Detect which cell encompasses the target text, then output its [x, y] center coordinate. 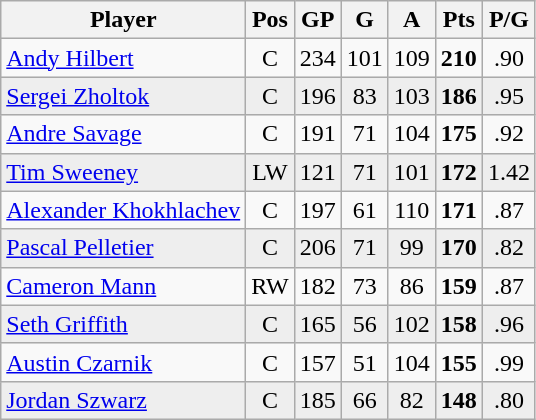
157 [318, 362]
.80 [508, 400]
.96 [508, 324]
185 [318, 400]
82 [412, 400]
110 [412, 210]
.90 [508, 58]
Sergei Zholtok [124, 96]
102 [412, 324]
158 [458, 324]
66 [364, 400]
.82 [508, 248]
121 [318, 172]
Austin Czarnik [124, 362]
73 [364, 286]
165 [318, 324]
159 [458, 286]
171 [458, 210]
Tim Sweeney [124, 172]
103 [412, 96]
197 [318, 210]
Pts [458, 20]
206 [318, 248]
191 [318, 134]
.92 [508, 134]
196 [318, 96]
109 [412, 58]
GP [318, 20]
Player [124, 20]
172 [458, 172]
51 [364, 362]
Andre Savage [124, 134]
LW [270, 172]
148 [458, 400]
155 [458, 362]
Alexander Khokhlachev [124, 210]
99 [412, 248]
56 [364, 324]
234 [318, 58]
186 [458, 96]
Pos [270, 20]
86 [412, 286]
G [364, 20]
Pascal Pelletier [124, 248]
.99 [508, 362]
RW [270, 286]
.95 [508, 96]
Jordan Szwarz [124, 400]
175 [458, 134]
P/G [508, 20]
61 [364, 210]
210 [458, 58]
1.42 [508, 172]
83 [364, 96]
170 [458, 248]
182 [318, 286]
Andy Hilbert [124, 58]
Seth Griffith [124, 324]
Cameron Mann [124, 286]
A [412, 20]
